Determine the [X, Y] coordinate at the center of the cell enclosing the given text.  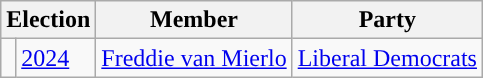
Member [194, 20]
2024 [56, 58]
Liberal Democrats [387, 58]
Election [48, 20]
Party [387, 20]
Freddie van Mierlo [194, 58]
